Locate the cell with the specified text and output its (X, Y) center coordinate. 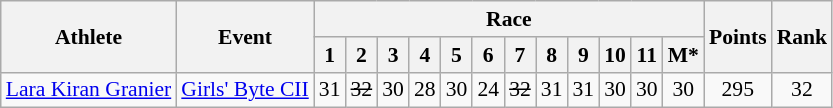
1 (330, 55)
Rank (802, 36)
Athlete (89, 36)
6 (488, 55)
9 (583, 55)
28 (425, 90)
M* (684, 55)
11 (647, 55)
Lara Kiran Granier (89, 90)
3 (393, 55)
295 (738, 90)
Event (245, 36)
8 (552, 55)
Points (738, 36)
10 (615, 55)
Race (509, 19)
4 (425, 55)
5 (457, 55)
24 (488, 90)
Girls' Byte CII (245, 90)
7 (520, 55)
2 (362, 55)
